Locate the cell with the specified text and output its (X, Y) center coordinate. 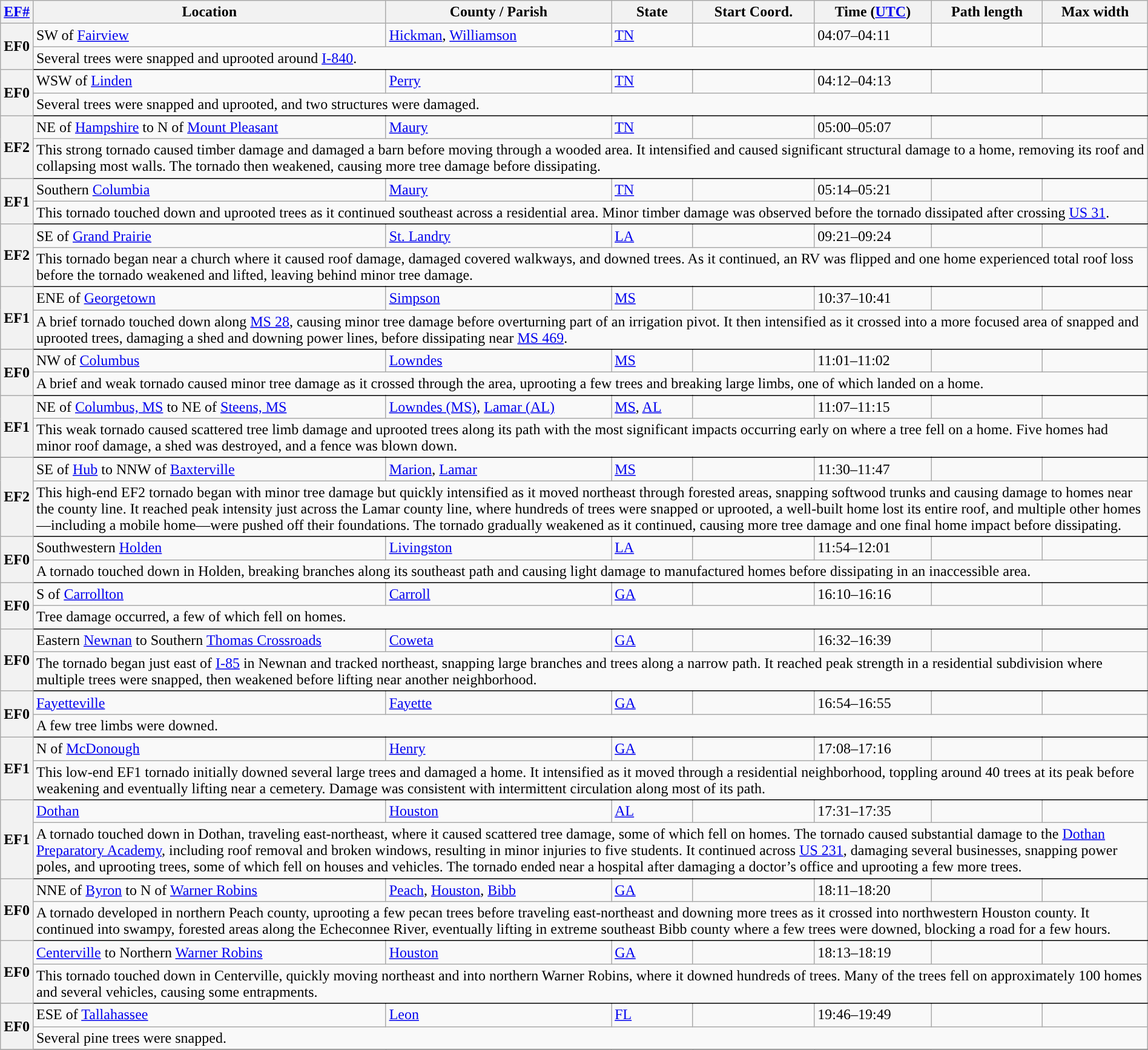
Path length (987, 12)
11:30–11:47 (873, 469)
Southern Columbia (209, 190)
Lowndes (499, 361)
St. Landry (499, 236)
11:54–12:01 (873, 548)
Fayetteville (209, 702)
Southwestern Holden (209, 548)
Max width (1095, 12)
Peach, Houston, Bibb (499, 890)
NE of Columbus, MS to NE of Steens, MS (209, 407)
Centerville to Northern Warner Robins (209, 953)
AL (653, 811)
16:32–16:39 (873, 640)
17:08–17:16 (873, 748)
Several pine trees were snapped. (590, 1038)
NNE of Byron to N of Warner Robins (209, 890)
County / Parish (499, 12)
19:46–19:49 (873, 1015)
09:21–09:24 (873, 236)
17:31–17:35 (873, 811)
A few tree limbs were downed. (590, 725)
Leon (499, 1015)
SE of Grand Prairie (209, 236)
Coweta (499, 640)
Livingston (499, 548)
Marion, Lamar (499, 469)
Dothan (209, 811)
Henry (499, 748)
16:54–16:55 (873, 702)
10:37–10:41 (873, 298)
ESE of Tallahassee (209, 1015)
18:11–18:20 (873, 890)
Eastern Newnan to Southern Thomas Crossroads (209, 640)
05:00–05:07 (873, 127)
Carroll (499, 594)
FL (653, 1015)
Hickman, Williamson (499, 35)
NW of Columbus (209, 361)
State (653, 12)
16:10–16:16 (873, 594)
Fayette (499, 702)
05:14–05:21 (873, 190)
Tree damage occurred, a few of which fell on homes. (590, 617)
Simpson (499, 298)
Start Coord. (753, 12)
Several trees were snapped and uprooted around I-840. (590, 58)
SW of Fairview (209, 35)
N of McDonough (209, 748)
11:07–11:15 (873, 407)
Several trees were snapped and uprooted, and two structures were damaged. (590, 104)
18:13–18:19 (873, 953)
WSW of Linden (209, 81)
SE of Hub to NNW of Baxterville (209, 469)
Lowndes (MS), Lamar (AL) (499, 407)
ENE of Georgetown (209, 298)
EF# (17, 12)
Perry (499, 81)
MS, AL (653, 407)
Location (209, 12)
04:07–04:11 (873, 35)
S of Carrollton (209, 594)
NE of Hampshire to N of Mount Pleasant (209, 127)
11:01–11:02 (873, 361)
Time (UTC) (873, 12)
04:12–04:13 (873, 81)
